Provide the [x, y] coordinate of the cell's center where the given text is located.  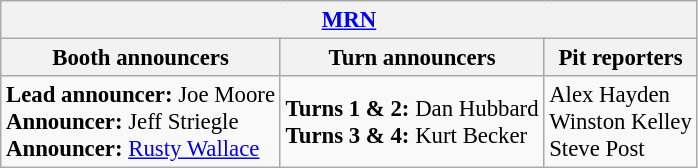
Turn announcers [412, 58]
Booth announcers [141, 58]
MRN [349, 20]
Alex HaydenWinston KelleySteve Post [620, 122]
Lead announcer: Joe MooreAnnouncer: Jeff StriegleAnnouncer: Rusty Wallace [141, 122]
Pit reporters [620, 58]
Turns 1 & 2: Dan HubbardTurns 3 & 4: Kurt Becker [412, 122]
